Detect which cell encompasses the target text, then output its [x, y] center coordinate. 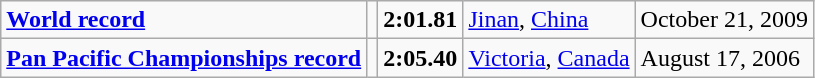
World record [184, 20]
2:01.81 [420, 20]
October 21, 2009 [724, 20]
Victoria, Canada [549, 58]
Jinan, China [549, 20]
2:05.40 [420, 58]
August 17, 2006 [724, 58]
Pan Pacific Championships record [184, 58]
